Determine the (x, y) coordinate at the center of the cell enclosing the given text.  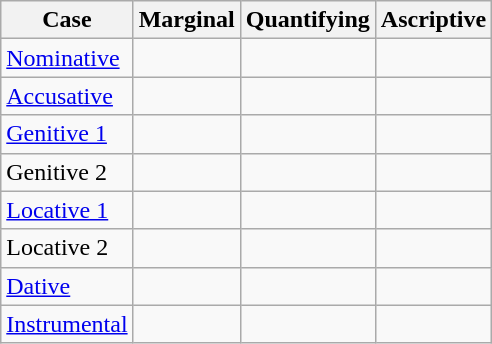
Ascriptive (433, 20)
Genitive 1 (67, 134)
Marginal (186, 20)
Genitive 2 (67, 172)
Accusative (67, 96)
Nominative (67, 58)
Locative 2 (67, 248)
Instrumental (67, 324)
Case (67, 20)
Locative 1 (67, 210)
Quantifying (308, 20)
Dative (67, 286)
